Pinpoint the cell where the given text exists, returning its (X, Y) midpoint coordinate. 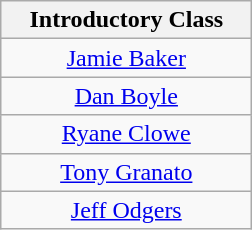
Jeff Odgers (126, 210)
Jamie Baker (126, 58)
Ryane Clowe (126, 134)
Dan Boyle (126, 96)
Tony Granato (126, 172)
Introductory Class (126, 20)
